Return the [x, y] coordinate for the center point of the cell that contains the specified text.  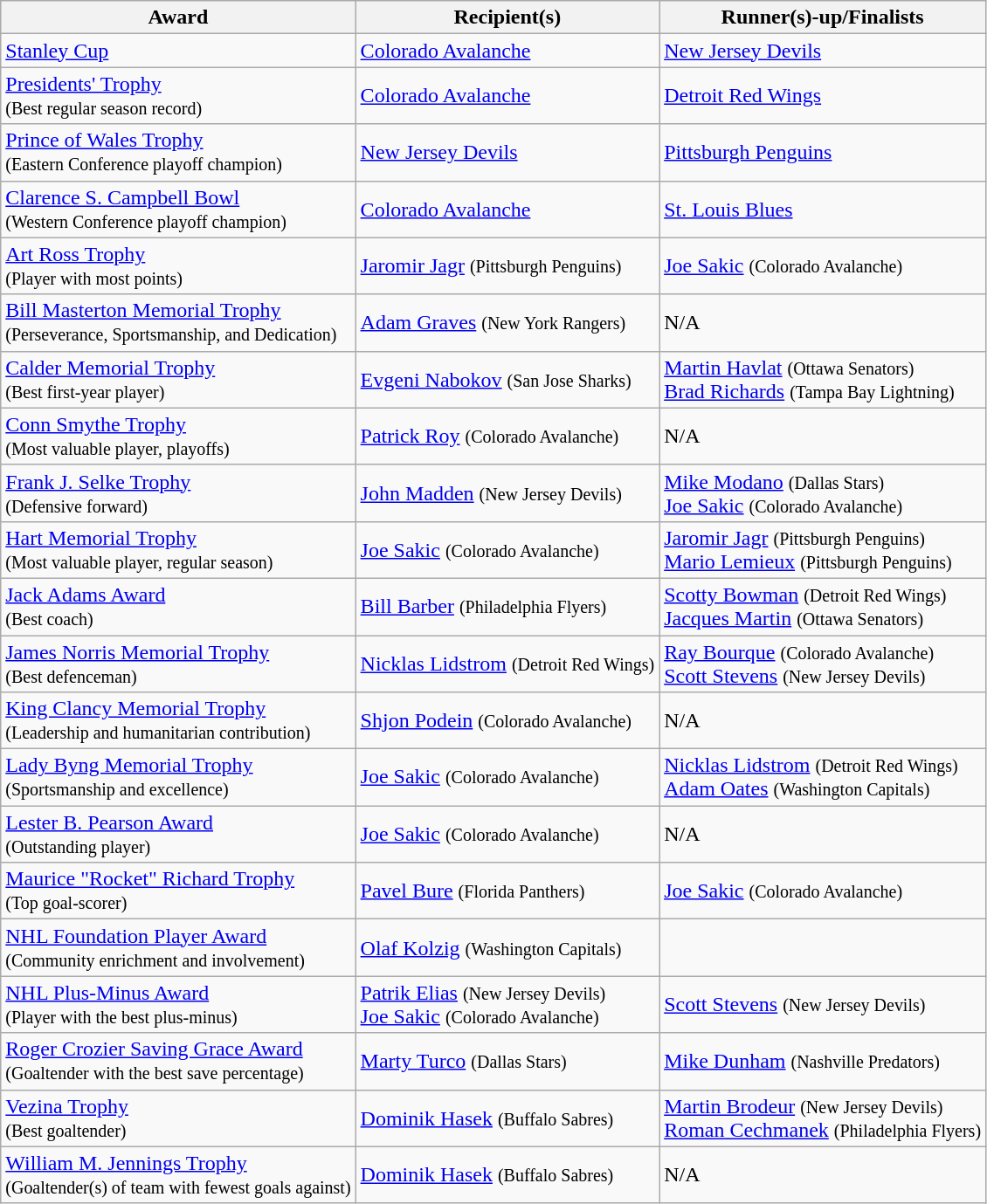
Jaromir Jagr (Pittsburgh Penguins) [507, 265]
Calder Memorial Trophy(Best first-year player) [178, 379]
Shjon Podein (Colorado Avalanche) [507, 721]
Olaf Kolzig (Washington Capitals) [507, 948]
Vezina Trophy(Best goaltender) [178, 1118]
NHL Plus-Minus Award(Player with the best plus-minus) [178, 1004]
Evgeni Nabokov (San Jose Sharks) [507, 379]
Prince of Wales Trophy(Eastern Conference playoff champion) [178, 152]
Runner(s)-up/Finalists [823, 17]
Mike Dunham (Nashville Predators) [823, 1062]
Lady Byng Memorial Trophy(Sportsmanship and excellence) [178, 777]
Roger Crozier Saving Grace Award(Goaltender with the best save percentage) [178, 1062]
James Norris Memorial Trophy(Best defenceman) [178, 664]
John Madden (New Jersey Devils) [507, 492]
Ray Bourque (Colorado Avalanche)Scott Stevens (New Jersey Devils) [823, 664]
Martin Havlat (Ottawa Senators)Brad Richards (Tampa Bay Lightning) [823, 379]
Clarence S. Campbell Bowl(Western Conference playoff champion) [178, 210]
Patrik Elias (New Jersey Devils)Joe Sakic (Colorado Avalanche) [507, 1004]
Frank J. Selke Trophy(Defensive forward) [178, 492]
Bill Barber (Philadelphia Flyers) [507, 606]
Stanley Cup [178, 51]
Jaromir Jagr (Pittsburgh Penguins)Mario Lemieux (Pittsburgh Penguins) [823, 550]
Pittsburgh Penguins [823, 152]
Art Ross Trophy(Player with most points) [178, 265]
Recipient(s) [507, 17]
Marty Turco (Dallas Stars) [507, 1062]
William M. Jennings Trophy(Goaltender(s) of team with fewest goals against) [178, 1175]
Hart Memorial Trophy(Most valuable player, regular season) [178, 550]
Martin Brodeur (New Jersey Devils)Roman Cechmanek (Philadelphia Flyers) [823, 1118]
King Clancy Memorial Trophy(Leadership and humanitarian contribution) [178, 721]
Scotty Bowman (Detroit Red Wings)Jacques Martin (Ottawa Senators) [823, 606]
Nicklas Lidstrom (Detroit Red Wings) [507, 664]
NHL Foundation Player Award(Community enrichment and involvement) [178, 948]
Scott Stevens (New Jersey Devils) [823, 1004]
Nicklas Lidstrom (Detroit Red Wings)Adam Oates (Washington Capitals) [823, 777]
Presidents' Trophy(Best regular season record) [178, 96]
Mike Modano (Dallas Stars)Joe Sakic (Colorado Avalanche) [823, 492]
Maurice "Rocket" Richard Trophy(Top goal-scorer) [178, 891]
Detroit Red Wings [823, 96]
Lester B. Pearson Award(Outstanding player) [178, 835]
Jack Adams Award(Best coach) [178, 606]
Adam Graves (New York Rangers) [507, 323]
Bill Masterton Memorial Trophy(Perseverance, Sportsmanship, and Dedication) [178, 323]
Award [178, 17]
Pavel Bure (Florida Panthers) [507, 891]
Conn Smythe Trophy(Most valuable player, playoffs) [178, 437]
St. Louis Blues [823, 210]
Patrick Roy (Colorado Avalanche) [507, 437]
